Output the [x, y] coordinate of the center of the cell containing the given text.  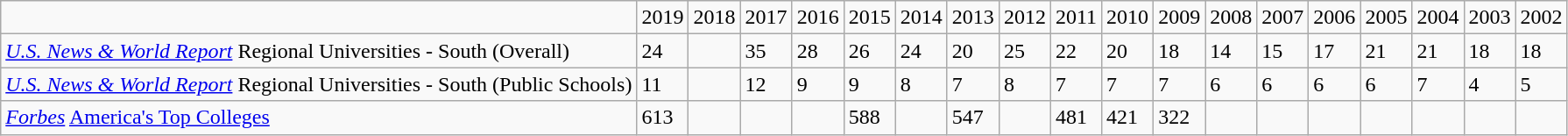
2004 [1438, 18]
15 [1282, 51]
17 [1335, 51]
Forbes America's Top Colleges [319, 118]
2006 [1335, 18]
613 [662, 118]
4 [1489, 84]
U.S. News & World Report Regional Universities - South (Overall) [319, 51]
25 [1025, 51]
421 [1128, 118]
2008 [1232, 18]
12 [766, 84]
2017 [766, 18]
2005 [1386, 18]
14 [1232, 51]
2011 [1076, 18]
28 [818, 51]
5 [1542, 84]
2010 [1128, 18]
U.S. News & World Report Regional Universities - South (Public Schools) [319, 84]
2016 [818, 18]
22 [1076, 51]
2012 [1025, 18]
481 [1076, 118]
2002 [1542, 18]
2009 [1179, 18]
2015 [869, 18]
2018 [715, 18]
2014 [922, 18]
26 [869, 51]
11 [662, 84]
2019 [662, 18]
35 [766, 51]
322 [1179, 118]
2013 [972, 18]
2007 [1282, 18]
2003 [1489, 18]
547 [972, 118]
588 [869, 118]
